Find where the given text appears and provide that cell's center as [X, Y] coordinate. 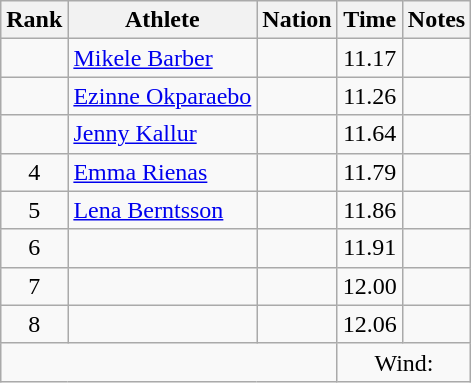
12.06 [370, 324]
Rank [34, 20]
11.26 [370, 96]
Time [370, 20]
11.86 [370, 210]
6 [34, 248]
11.64 [370, 134]
11.17 [370, 58]
Mikele Barber [162, 58]
12.00 [370, 286]
Lena Berntsson [162, 210]
11.91 [370, 248]
8 [34, 324]
Jenny Kallur [162, 134]
5 [34, 210]
4 [34, 172]
Ezinne Okparaebo [162, 96]
11.79 [370, 172]
7 [34, 286]
Notes [436, 20]
Wind: [404, 362]
Nation [297, 20]
Emma Rienas [162, 172]
Athlete [162, 20]
